Extract the [x, y] coordinate from the center of the cell holding the provided text.  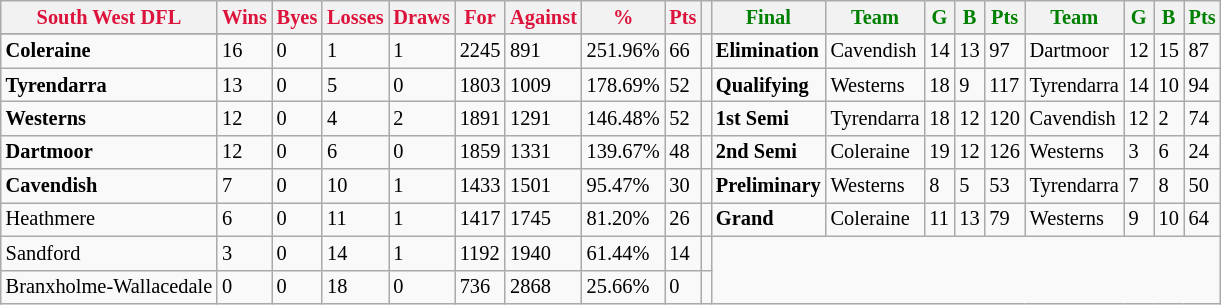
736 [480, 287]
Losses [355, 17]
1417 [480, 219]
26 [682, 219]
Final [768, 17]
Against [544, 17]
48 [682, 152]
Wins [244, 17]
Draws [421, 17]
79 [1005, 219]
120 [1005, 118]
24 [1202, 152]
19 [939, 152]
South West DFL [109, 17]
97 [1005, 51]
251.96% [624, 51]
1331 [544, 152]
Byes [297, 17]
87 [1202, 51]
1891 [480, 118]
2868 [544, 287]
64 [1202, 219]
1803 [480, 85]
117 [1005, 85]
139.67% [624, 152]
61.44% [624, 253]
16 [244, 51]
2245 [480, 51]
1745 [544, 219]
Grand [768, 219]
Qualifying [768, 85]
30 [682, 186]
891 [544, 51]
1291 [544, 118]
94 [1202, 85]
25.66% [624, 287]
Sandford [109, 253]
126 [1005, 152]
Heathmere [109, 219]
1501 [544, 186]
81.20% [624, 219]
Preliminary [768, 186]
1009 [544, 85]
74 [1202, 118]
15 [1169, 51]
95.47% [624, 186]
% [624, 17]
66 [682, 51]
1192 [480, 253]
1859 [480, 152]
1433 [480, 186]
146.48% [624, 118]
53 [1005, 186]
2nd Semi [768, 152]
For [480, 17]
Branxholme-Wallacedale [109, 287]
Elimination [768, 51]
50 [1202, 186]
1st Semi [768, 118]
4 [355, 118]
178.69% [624, 85]
1940 [544, 253]
